Return the (x, y) coordinate for the center point of the cell that contains the specified text.  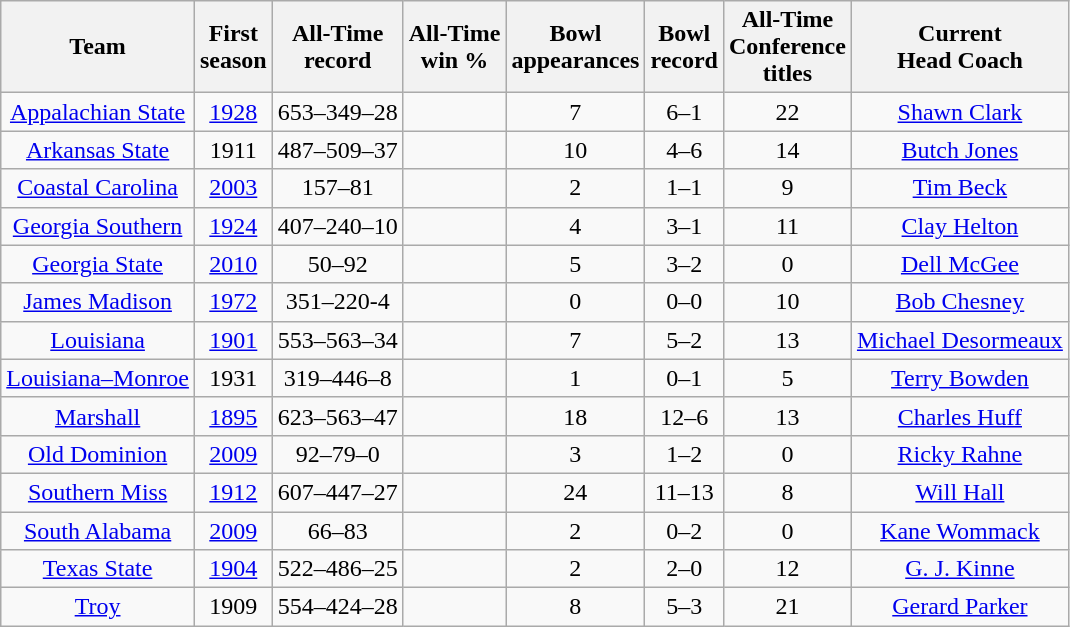
553–563–34 (338, 340)
1912 (233, 492)
1901 (233, 340)
James Madison (98, 302)
1–2 (684, 454)
2003 (233, 188)
607–447–27 (338, 492)
4–6 (684, 150)
Michael Desormeaux (960, 340)
Terry Bowden (960, 378)
623–563–47 (338, 416)
5–3 (684, 607)
Dell McGee (960, 264)
Will Hall (960, 492)
22 (787, 112)
653–349–28 (338, 112)
Shawn Clark (960, 112)
0–2 (684, 531)
All-Timerecord (338, 47)
407–240–10 (338, 226)
3–2 (684, 264)
11–13 (684, 492)
Louisiana (98, 340)
Tim Beck (960, 188)
319–446–8 (338, 378)
351–220-4 (338, 302)
12 (787, 569)
Southern Miss (98, 492)
Clay Helton (960, 226)
4 (576, 226)
Firstseason (233, 47)
0–0 (684, 302)
2–0 (684, 569)
50–92 (338, 264)
1904 (233, 569)
3–1 (684, 226)
Georgia State (98, 264)
Coastal Carolina (98, 188)
66–83 (338, 531)
18 (576, 416)
1924 (233, 226)
Louisiana–Monroe (98, 378)
6–1 (684, 112)
157–81 (338, 188)
Georgia Southern (98, 226)
0–1 (684, 378)
92–79–0 (338, 454)
South Alabama (98, 531)
Butch Jones (960, 150)
11 (787, 226)
Appalachian State (98, 112)
Arkansas State (98, 150)
14 (787, 150)
3 (576, 454)
554–424–28 (338, 607)
24 (576, 492)
1931 (233, 378)
Marshall (98, 416)
2010 (233, 264)
1911 (233, 150)
5–2 (684, 340)
487–509–37 (338, 150)
G. J. Kinne (960, 569)
1909 (233, 607)
1972 (233, 302)
Bowlappearances (576, 47)
12–6 (684, 416)
Texas State (98, 569)
1 (576, 378)
Bob Chesney (960, 302)
Bowlrecord (684, 47)
522–486–25 (338, 569)
CurrentHead Coach (960, 47)
All-Timewin % (454, 47)
Gerard Parker (960, 607)
21 (787, 607)
All-TimeConferencetitles (787, 47)
Old Dominion (98, 454)
Ricky Rahne (960, 454)
Team (98, 47)
Kane Wommack (960, 531)
Troy (98, 607)
1–1 (684, 188)
1928 (233, 112)
1895 (233, 416)
Charles Huff (960, 416)
9 (787, 188)
